Determine the [x, y] coordinate at the center of the cell enclosing the given text.  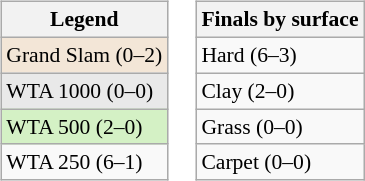
WTA 500 (2–0) [84, 127]
Grass (0–0) [280, 127]
WTA 1000 (0–0) [84, 91]
Grand Slam (0–2) [84, 55]
Clay (2–0) [280, 91]
Legend [84, 20]
WTA 250 (6–1) [84, 162]
Hard (6–3) [280, 55]
Carpet (0–0) [280, 162]
Finals by surface [280, 20]
